Pinpoint the cell where the given text exists, returning its (x, y) midpoint coordinate. 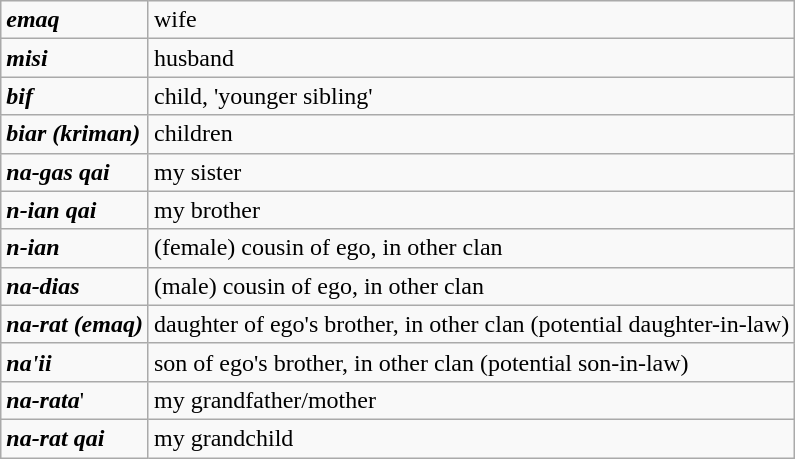
misi (75, 58)
n-ian (75, 248)
my grandchild (471, 438)
son of ego's brother, in other clan (potential son-in-law) (471, 362)
(male) cousin of ego, in other clan (471, 286)
(female) cousin of ego, in other clan (471, 248)
na-gas qai (75, 172)
n-ian qai (75, 210)
na-dias (75, 286)
daughter of ego's brother, in other clan (potential daughter-in-law) (471, 324)
my grandfather/mother (471, 400)
na'ii (75, 362)
na-rat (emaq) (75, 324)
children (471, 134)
wife (471, 20)
bif (75, 96)
my brother (471, 210)
biar (kriman) (75, 134)
child, 'younger sibling' (471, 96)
na-rat qai (75, 438)
emaq (75, 20)
na-rata' (75, 400)
husband (471, 58)
my sister (471, 172)
